For the text-containing cell, return its midpoint in (x, y) coordinate format. 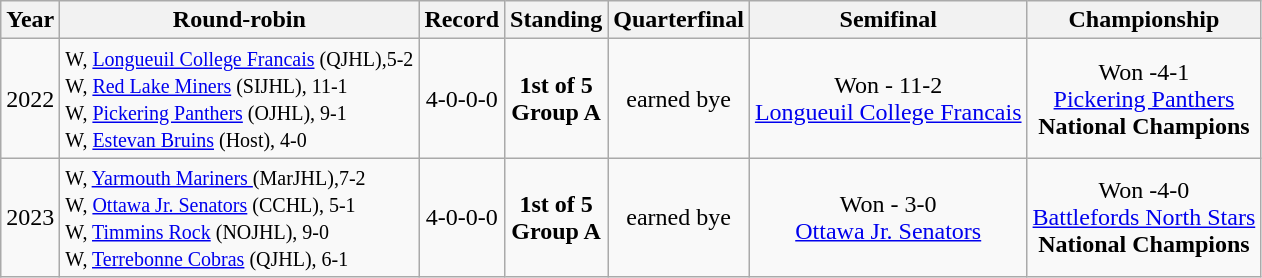
Won - 11-2Longueuil College Francais (888, 98)
Championship (1144, 20)
Won -4-0Battlefords North StarsNational Champions (1144, 218)
Semifinal (888, 20)
Record (462, 20)
W, Longueuil College Francais (QJHL),5-2W, Red Lake Miners (SIJHL), 11-1W, Pickering Panthers (OJHL), 9-1W, Estevan Bruins (Host), 4-0 (240, 98)
Round-robin (240, 20)
Year (30, 20)
2023 (30, 218)
W, Yarmouth Mariners (MarJHL),7-2W, Ottawa Jr. Senators (CCHL), 5-1W, Timmins Rock (NOJHL), 9-0W, Terrebonne Cobras (QJHL), 6-1 (240, 218)
Quarterfinal (679, 20)
Won -4-1Pickering PanthersNational Champions (1144, 98)
Won - 3-0Ottawa Jr. Senators (888, 218)
2022 (30, 98)
Standing (556, 20)
